Pinpoint the cell where the given text exists, returning its (x, y) midpoint coordinate. 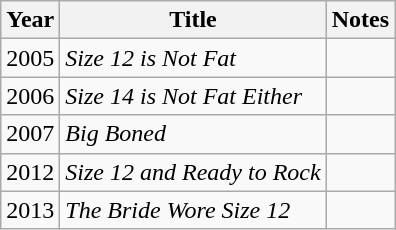
2013 (30, 210)
2012 (30, 172)
2006 (30, 96)
Big Boned (193, 134)
Notes (360, 20)
Size 12 and Ready to Rock (193, 172)
2007 (30, 134)
Size 12 is Not Fat (193, 58)
Title (193, 20)
2005 (30, 58)
Year (30, 20)
The Bride Wore Size 12 (193, 210)
Size 14 is Not Fat Either (193, 96)
